For the text-containing cell, return its midpoint in (X, Y) coordinate format. 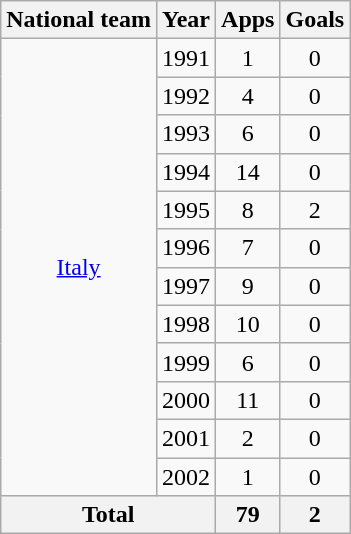
1995 (186, 210)
9 (248, 286)
Goals (315, 20)
1996 (186, 248)
1998 (186, 324)
Italy (79, 268)
Total (108, 515)
1993 (186, 134)
Apps (248, 20)
1991 (186, 58)
1997 (186, 286)
Year (186, 20)
1999 (186, 362)
1992 (186, 96)
7 (248, 248)
11 (248, 400)
2001 (186, 438)
1994 (186, 172)
8 (248, 210)
2000 (186, 400)
2002 (186, 477)
10 (248, 324)
National team (79, 20)
4 (248, 96)
79 (248, 515)
14 (248, 172)
